Determine the [x, y] coordinate at the center of the cell enclosing the given text.  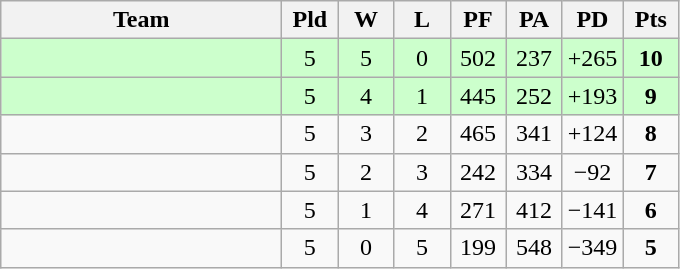
Pld [310, 20]
445 [478, 96]
Pts [651, 20]
252 [534, 96]
+193 [592, 96]
412 [534, 210]
−92 [592, 172]
334 [534, 172]
7 [651, 172]
237 [534, 58]
10 [651, 58]
242 [478, 172]
PF [478, 20]
465 [478, 134]
PA [534, 20]
271 [478, 210]
8 [651, 134]
341 [534, 134]
6 [651, 210]
+265 [592, 58]
W [366, 20]
−141 [592, 210]
+124 [592, 134]
−349 [592, 248]
548 [534, 248]
Team [142, 20]
9 [651, 96]
PD [592, 20]
L [422, 20]
502 [478, 58]
199 [478, 248]
